Detect which cell encompasses the target text, then output its [X, Y] center coordinate. 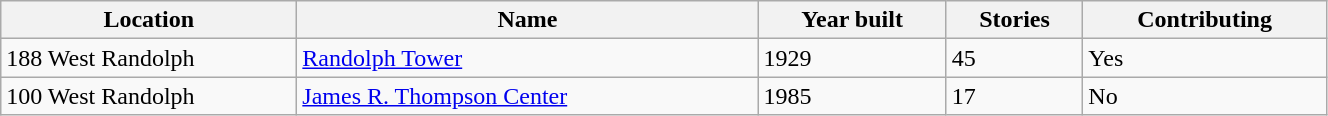
Randolph Tower [528, 58]
45 [1014, 58]
Stories [1014, 20]
No [1205, 96]
Year built [852, 20]
James R. Thompson Center [528, 96]
188 West Randolph [149, 58]
Name [528, 20]
Contributing [1205, 20]
Location [149, 20]
1985 [852, 96]
1929 [852, 58]
100 West Randolph [149, 96]
17 [1014, 96]
Yes [1205, 58]
